Return (X, Y) of the center of cell containing provided text 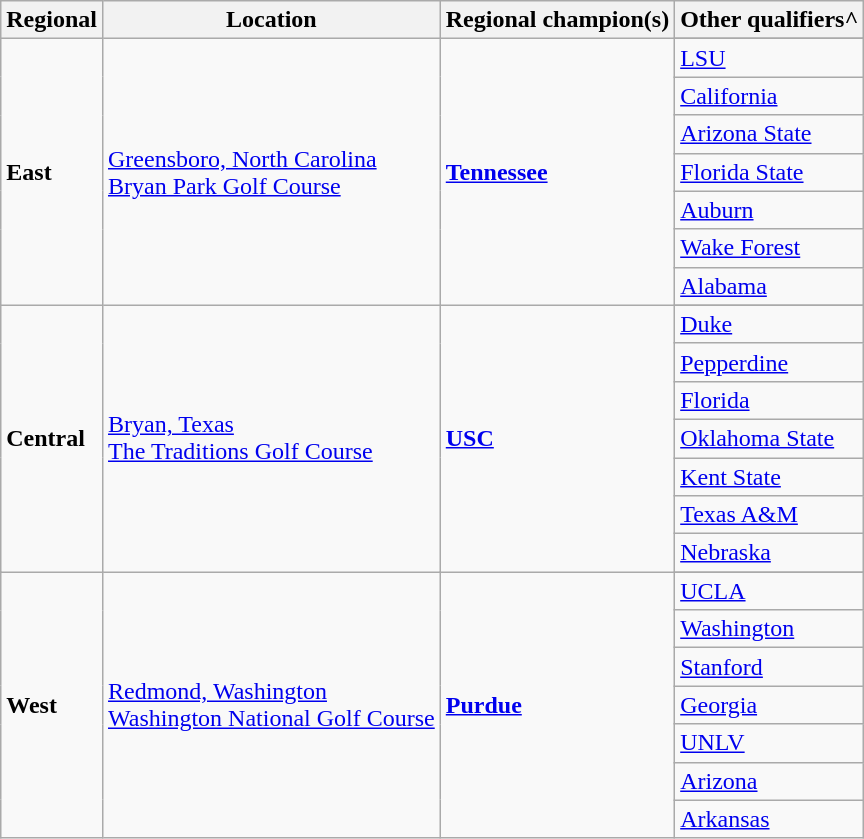
Purdue (557, 705)
Regional champion(s) (557, 20)
East (52, 172)
Wake Forest (770, 248)
UCLA (770, 591)
West (52, 705)
Duke (770, 324)
Texas A&M (770, 515)
Alabama (770, 286)
Redmond, WashingtonWashington National Golf Course (271, 705)
LSU (770, 58)
Georgia (770, 705)
Oklahoma State (770, 438)
Auburn (770, 210)
Kent State (770, 477)
Florida State (770, 172)
Location (271, 20)
Washington (770, 629)
Central (52, 438)
Stanford (770, 667)
UNLV (770, 743)
Regional (52, 20)
Greensboro, North CarolinaBryan Park Golf Course (271, 172)
California (770, 96)
Other qualifiers^ (770, 20)
Nebraska (770, 553)
Tennessee (557, 172)
Bryan, TexasThe Traditions Golf Course (271, 438)
Arizona State (770, 134)
Arizona (770, 781)
Pepperdine (770, 362)
Florida (770, 400)
USC (557, 438)
Arkansas (770, 819)
